Extract the [x, y] coordinate from the center of the cell holding the provided text.  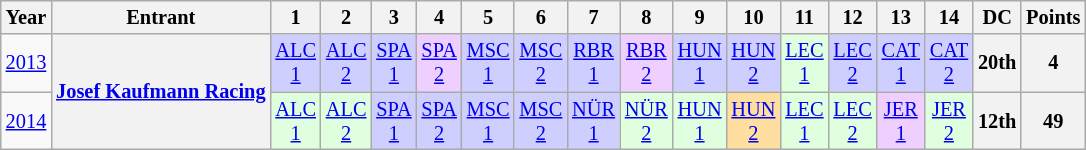
9 [700, 17]
Josef Kaufmann Racing [160, 92]
Year [26, 17]
12 [852, 17]
DC [997, 17]
1 [295, 17]
8 [646, 17]
5 [488, 17]
2013 [26, 63]
JER2 [949, 121]
20th [997, 63]
RBR1 [594, 63]
10 [753, 17]
11 [804, 17]
JER1 [901, 121]
Entrant [160, 17]
13 [901, 17]
CAT1 [901, 63]
14 [949, 17]
CAT2 [949, 63]
12th [997, 121]
RBR2 [646, 63]
7 [594, 17]
NÜR1 [594, 121]
2 [346, 17]
3 [394, 17]
2014 [26, 121]
Points [1053, 17]
6 [540, 17]
49 [1053, 121]
NÜR2 [646, 121]
